Determine the [X, Y] coordinate at the center of the cell enclosing the given text.  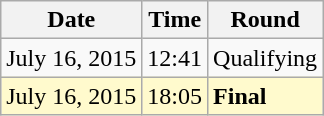
Qualifying [266, 58]
12:41 [175, 58]
Final [266, 96]
Time [175, 20]
Date [72, 20]
Round [266, 20]
18:05 [175, 96]
